Locate the cell with the specified text and output its [X, Y] center coordinate. 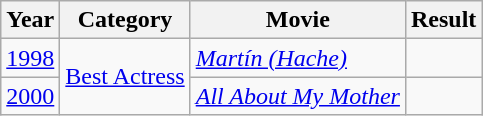
Martín (Hache) [298, 58]
1998 [30, 58]
Category [125, 20]
2000 [30, 96]
Result [443, 20]
Year [30, 20]
All About My Mother [298, 96]
Best Actress [125, 77]
Movie [298, 20]
